Find where the given text appears and provide that cell's center as [X, Y] coordinate. 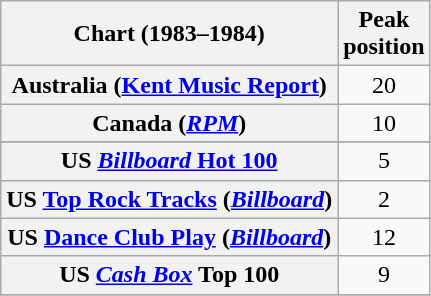
Peakposition [384, 34]
5 [384, 161]
9 [384, 275]
US Top Rock Tracks (Billboard) [170, 199]
US Billboard Hot 100 [170, 161]
US Dance Club Play (Billboard) [170, 237]
20 [384, 85]
2 [384, 199]
12 [384, 237]
Canada (RPM) [170, 123]
10 [384, 123]
US Cash Box Top 100 [170, 275]
Chart (1983–1984) [170, 34]
Australia (Kent Music Report) [170, 85]
